Extract the (X, Y) coordinate from the center of the cell holding the provided text.  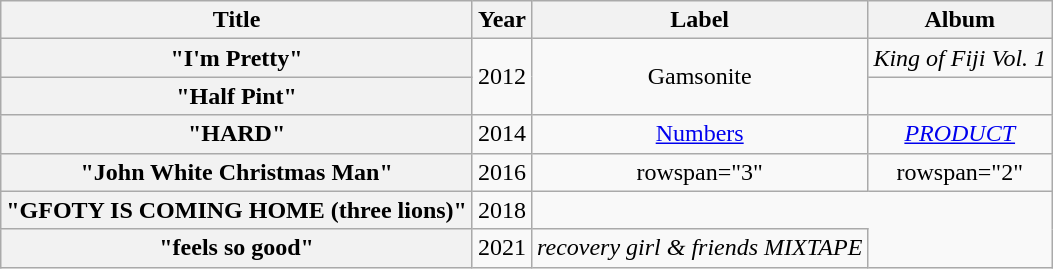
2012 (502, 77)
2016 (502, 172)
rowspan="2" (960, 172)
Gamsonite (700, 77)
"I'm Pretty" (237, 58)
PRODUCT (960, 134)
Numbers (700, 134)
"feels so good" (237, 248)
Year (502, 20)
Label (700, 20)
"HARD" (237, 134)
rowspan="3" (700, 172)
Album (960, 20)
recovery girl & friends MIXTAPE (700, 248)
Title (237, 20)
2018 (502, 210)
"GFOTY IS COMING HOME (three lions)" (237, 210)
2021 (502, 248)
"John White Christmas Man" (237, 172)
2014 (502, 134)
"Half Pint" (237, 96)
King of Fiji Vol. 1 (960, 58)
